For the text-containing cell, return its midpoint in (x, y) coordinate format. 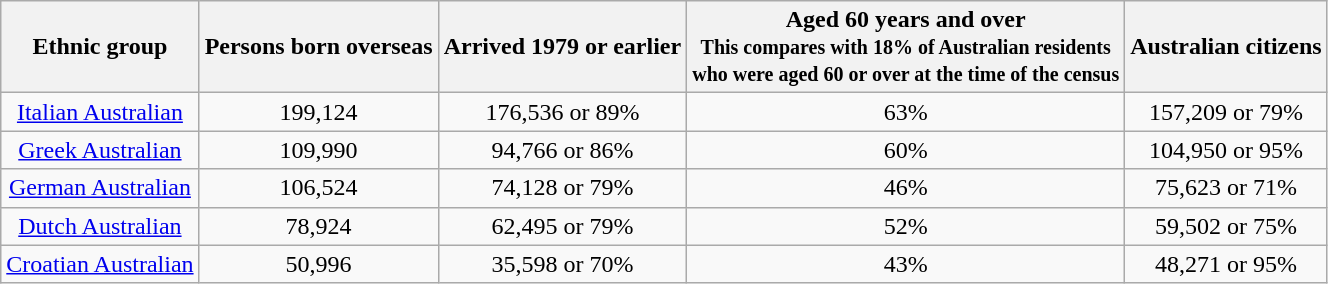
106,524 (318, 188)
Dutch Australian (100, 226)
Italian Australian (100, 112)
Aged 60 years and overThis compares with 18% of Australian residentswho were aged 60 or over at the time of the census (906, 47)
74,128 or 79% (562, 188)
48,271 or 95% (1226, 264)
109,990 (318, 150)
43% (906, 264)
52% (906, 226)
157,209 or 79% (1226, 112)
Persons born overseas (318, 47)
60% (906, 150)
94,766 or 86% (562, 150)
Croatian Australian (100, 264)
Arrived 1979 or earlier (562, 47)
176,536 or 89% (562, 112)
Greek Australian (100, 150)
104,950 or 95% (1226, 150)
78,924 (318, 226)
199,124 (318, 112)
46% (906, 188)
63% (906, 112)
50,996 (318, 264)
59,502 or 75% (1226, 226)
75,623 or 71% (1226, 188)
Ethnic group (100, 47)
35,598 or 70% (562, 264)
German Australian (100, 188)
62,495 or 79% (562, 226)
Australian citizens (1226, 47)
